Return (x, y) of the center of cell containing provided text 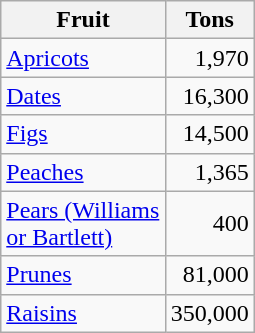
Peaches (83, 172)
14,500 (210, 134)
350,000 (210, 313)
Figs (83, 134)
Dates (83, 96)
Fruit (83, 20)
16,300 (210, 96)
1,970 (210, 58)
81,000 (210, 275)
400 (210, 224)
Apricots (83, 58)
Pears (Williams or Bartlett) (83, 224)
Tons (210, 20)
Raisins (83, 313)
1,365 (210, 172)
Prunes (83, 275)
